Locate the cell with the specified text and output its [x, y] center coordinate. 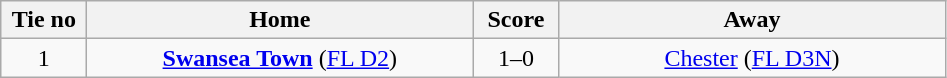
Chester (FL D3N) [752, 58]
1 [44, 58]
1–0 [516, 58]
Swansea Town (FL D2) [280, 58]
Home [280, 20]
Tie no [44, 20]
Score [516, 20]
Away [752, 20]
